Extract the [X, Y] coordinate from the center of the cell holding the provided text.  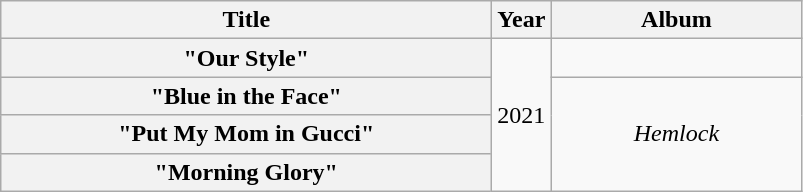
Album [676, 20]
Hemlock [676, 134]
Title [246, 20]
2021 [522, 115]
Year [522, 20]
"Morning Glory" [246, 172]
"Our Style" [246, 58]
"Blue in the Face" [246, 96]
"Put My Mom in Gucci" [246, 134]
